Output the (x, y) coordinate of the center of the cell containing the given text.  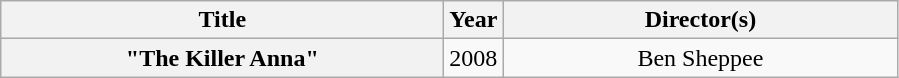
2008 (474, 58)
Title (222, 20)
Director(s) (700, 20)
Year (474, 20)
Ben Sheppee (700, 58)
"The Killer Anna" (222, 58)
